Scan for the cell matching the given text and deliver its (x, y) coordinate at center. 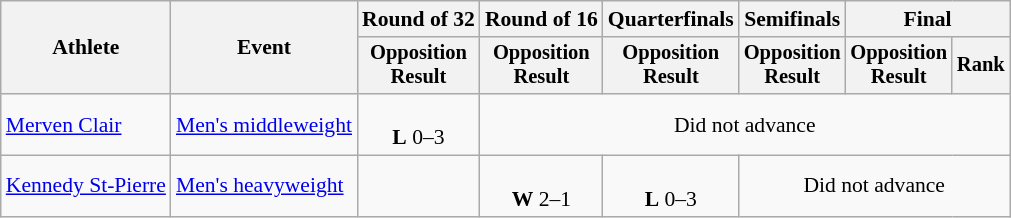
Quarterfinals (671, 19)
W 2–1 (542, 186)
Rank (981, 66)
Final (927, 19)
Event (264, 48)
Merven Clair (86, 124)
Men's middleweight (264, 124)
Kennedy St-Pierre (86, 186)
Semifinals (792, 19)
Round of 32 (418, 19)
Round of 16 (542, 19)
Men's heavyweight (264, 186)
Athlete (86, 48)
